From the cell containing the given text, extract its center point as (x, y) coordinate. 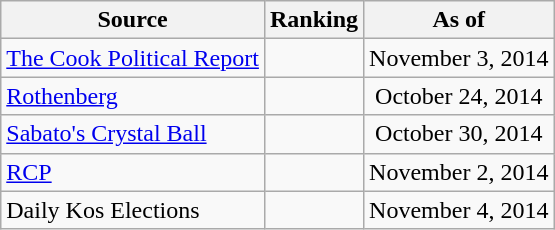
Source (133, 20)
As of (459, 20)
Rothenberg (133, 96)
Daily Kos Elections (133, 210)
November 4, 2014 (459, 210)
November 3, 2014 (459, 58)
RCP (133, 172)
November 2, 2014 (459, 172)
October 24, 2014 (459, 96)
Sabato's Crystal Ball (133, 134)
October 30, 2014 (459, 134)
The Cook Political Report (133, 58)
Ranking (314, 20)
